Provide the (X, Y) coordinate of the cell's center where the given text is located.  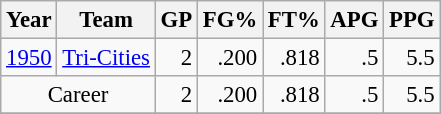
GP (176, 20)
Year (29, 20)
APG (354, 20)
Team (106, 20)
FG% (230, 20)
PPG (412, 20)
Tri-Cities (106, 58)
1950 (29, 58)
Career (78, 95)
FT% (294, 20)
